Scan for the cell matching the given text and deliver its [X, Y] coordinate at center. 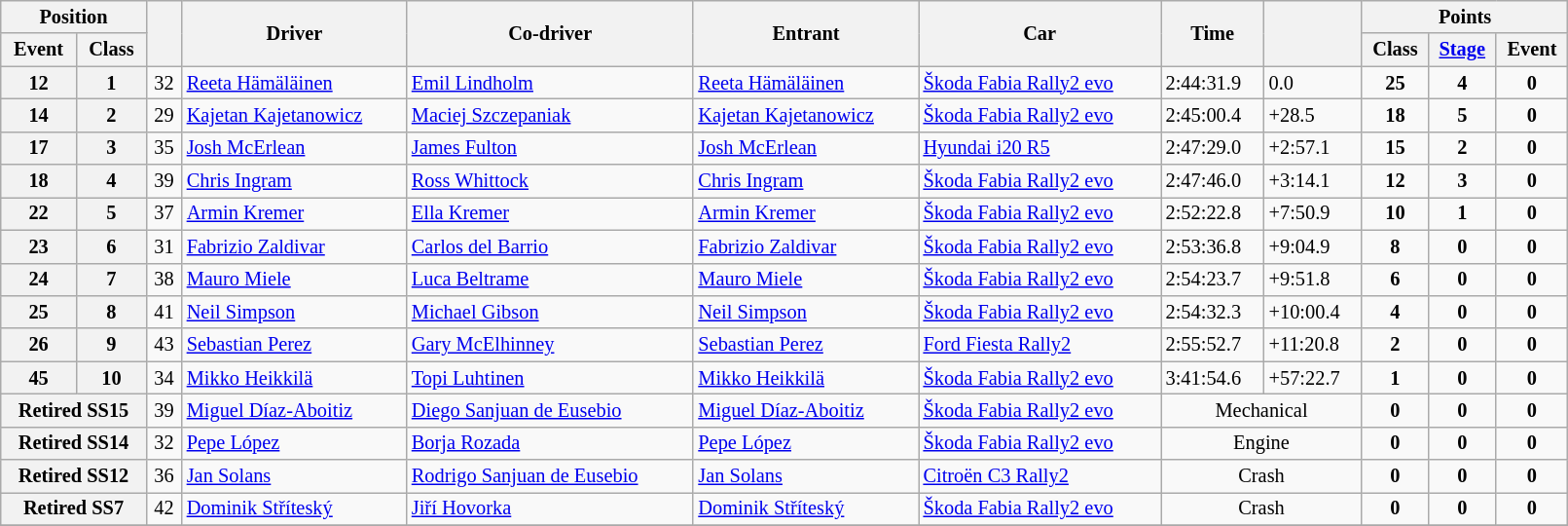
41 [164, 312]
2:54:32.3 [1213, 312]
Luca Beltrame [551, 280]
Gary McElhinney [551, 345]
Car [1039, 33]
2:47:29.0 [1213, 148]
+9:04.9 [1314, 246]
43 [164, 345]
35 [164, 148]
9 [111, 345]
2:53:36.8 [1213, 246]
24 [39, 280]
2:54:23.7 [1213, 280]
Topi Luhtinen [551, 378]
+3:14.1 [1314, 181]
+28.5 [1314, 115]
Mechanical [1261, 410]
Ella Kremer [551, 213]
36 [164, 476]
3:41:54.6 [1213, 378]
Retired SS12 [74, 476]
2:55:52.7 [1213, 345]
Stage [1463, 50]
2:47:46.0 [1213, 181]
James Fulton [551, 148]
Ford Fiesta Rally2 [1039, 345]
Engine [1261, 443]
17 [39, 148]
Points [1465, 17]
Time [1213, 33]
38 [164, 280]
29 [164, 115]
26 [39, 345]
Borja Rozada [551, 443]
0.0 [1314, 83]
2:45:00.4 [1213, 115]
42 [164, 508]
22 [39, 213]
23 [39, 246]
+10:00.4 [1314, 312]
Co-driver [551, 33]
37 [164, 213]
Jiří Hovorka [551, 508]
Carlos del Barrio [551, 246]
14 [39, 115]
+57:22.7 [1314, 378]
45 [39, 378]
2:44:31.9 [1213, 83]
Driver [294, 33]
Position [74, 17]
Emil Lindholm [551, 83]
15 [1395, 148]
Maciej Szczepaniak [551, 115]
Michael Gibson [551, 312]
Rodrigo Sanjuan de Eusebio [551, 476]
Ross Whittock [551, 181]
Retired SS7 [74, 508]
Hyundai i20 R5 [1039, 148]
+2:57.1 [1314, 148]
Retired SS15 [74, 410]
+9:51.8 [1314, 280]
7 [111, 280]
31 [164, 246]
34 [164, 378]
Diego Sanjuan de Eusebio [551, 410]
+11:20.8 [1314, 345]
Entrant [806, 33]
Retired SS14 [74, 443]
2:52:22.8 [1213, 213]
Citroën C3 Rally2 [1039, 476]
+7:50.9 [1314, 213]
